Identify which cell holds the provided text, then report its (X, Y) central coordinate. 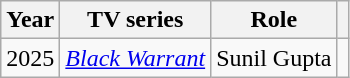
Black Warrant (136, 58)
Year (30, 20)
2025 (30, 58)
Role (274, 20)
Sunil Gupta (274, 58)
TV series (136, 20)
